Scan for the cell matching the given text and deliver its (X, Y) coordinate at center. 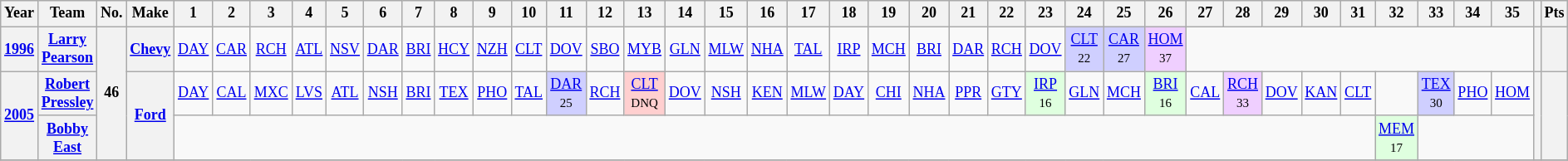
MYB (645, 49)
18 (848, 13)
23 (1045, 13)
CAR27 (1124, 49)
20 (929, 13)
BRI16 (1165, 94)
Team (66, 13)
CLTDNQ (645, 94)
27 (1205, 13)
Pts (1554, 13)
10 (528, 13)
IRP (848, 49)
13 (645, 13)
CLT22 (1084, 49)
NZH (492, 49)
KAN (1321, 94)
GTY (1007, 94)
25 (1124, 13)
14 (685, 13)
16 (767, 13)
No. (111, 13)
DAR25 (566, 94)
46 (111, 93)
6 (382, 13)
TEX30 (1436, 94)
5 (346, 13)
32 (1397, 13)
SBO (605, 49)
Year (20, 13)
12 (605, 13)
PPR (969, 94)
Make (150, 13)
15 (726, 13)
Robert Pressley (66, 94)
17 (808, 13)
19 (888, 13)
29 (1281, 13)
Larry Pearson (66, 49)
HOM (1512, 94)
TEX (454, 94)
HOM37 (1165, 49)
26 (1165, 13)
KEN (767, 94)
30 (1321, 13)
2 (232, 13)
Ford (150, 116)
MXC (271, 94)
Chevy (150, 49)
RCH33 (1243, 94)
31 (1358, 13)
28 (1243, 13)
1 (194, 13)
2005 (20, 116)
IRP16 (1045, 94)
9 (492, 13)
35 (1512, 13)
3 (271, 13)
21 (969, 13)
Bobby East (66, 138)
NSV (346, 49)
CHI (888, 94)
11 (566, 13)
LVS (309, 94)
MEM17 (1397, 138)
7 (419, 13)
CAR (232, 49)
34 (1472, 13)
8 (454, 13)
24 (1084, 13)
22 (1007, 13)
33 (1436, 13)
4 (309, 13)
1996 (20, 49)
HCY (454, 49)
